Scan for the cell matching the given text and deliver its [X, Y] coordinate at center. 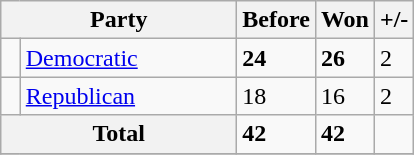
+/- [394, 20]
Won [344, 20]
16 [344, 96]
18 [276, 96]
26 [344, 58]
Before [276, 20]
Republican [128, 96]
Total [119, 134]
Party [119, 20]
24 [276, 58]
Democratic [128, 58]
